Return [x, y] of the center of cell containing provided text 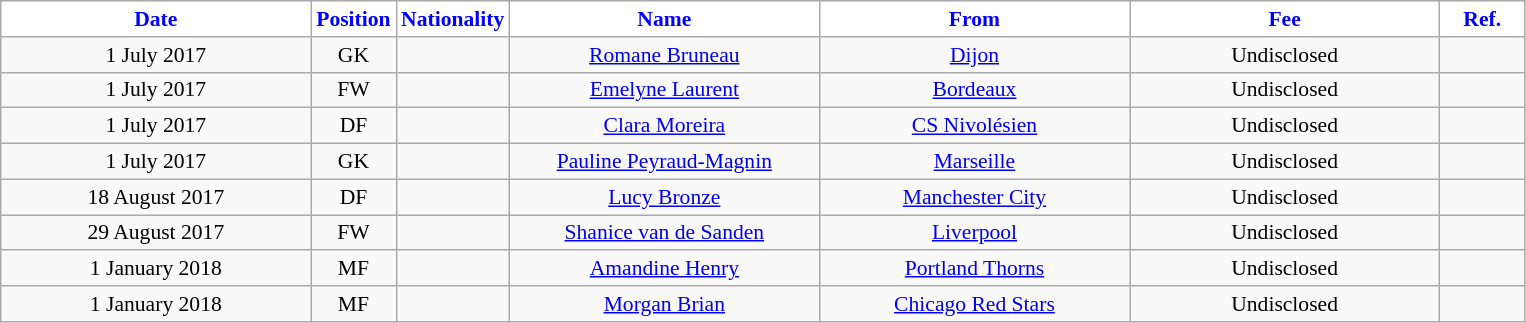
Lucy Bronze [664, 197]
Emelyne Laurent [664, 90]
Pauline Peyraud-Magnin [664, 162]
Ref. [1482, 19]
Bordeaux [974, 90]
Portland Thorns [974, 269]
Name [664, 19]
18 August 2017 [156, 197]
Liverpool [974, 233]
Marseille [974, 162]
29 August 2017 [156, 233]
Amandine Henry [664, 269]
Date [156, 19]
CS Nivolésien [974, 126]
Position [354, 19]
Nationality [452, 19]
Dijon [974, 55]
Fee [1285, 19]
Romane Bruneau [664, 55]
Manchester City [974, 197]
From [974, 19]
Chicago Red Stars [974, 304]
Morgan Brian [664, 304]
Shanice van de Sanden [664, 233]
Clara Moreira [664, 126]
